Search for the cell housing the specified text and yield its (x, y) center coordinate. 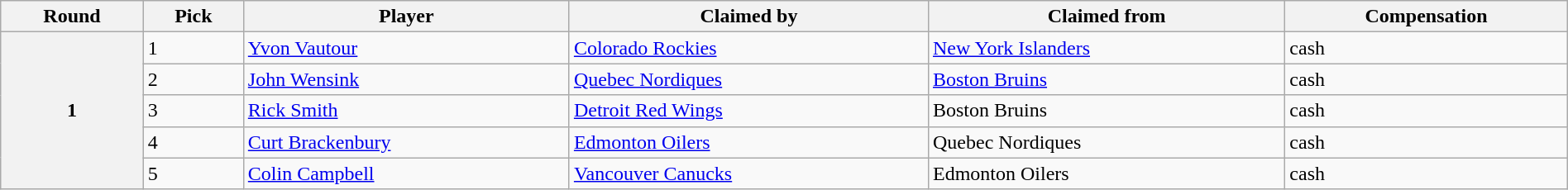
John Wensink (406, 79)
Compensation (1426, 17)
3 (194, 111)
Pick (194, 17)
Player (406, 17)
Claimed by (748, 17)
Yvon Vautour (406, 48)
Vancouver Canucks (748, 173)
2 (194, 79)
Rick Smith (406, 111)
Detroit Red Wings (748, 111)
5 (194, 173)
4 (194, 142)
New York Islanders (1107, 48)
Round (73, 17)
Claimed from (1107, 17)
Colin Campbell (406, 173)
Colorado Rockies (748, 48)
Curt Brackenbury (406, 142)
